Return the [X, Y] coordinate for the center point of the cell that contains the specified text.  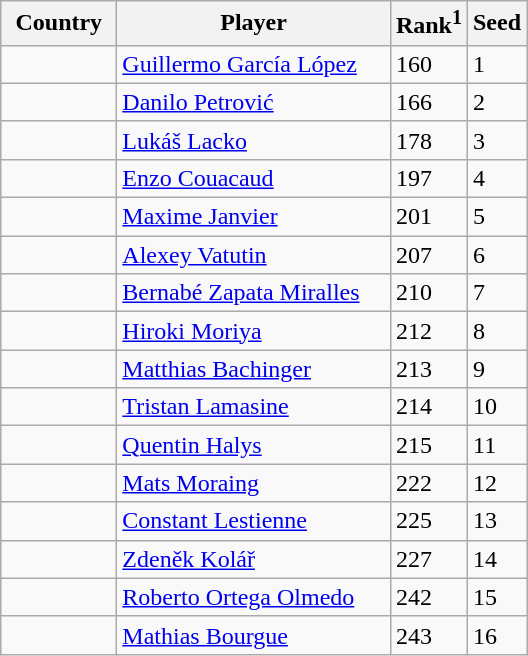
Lukáš Lacko [254, 140]
214 [428, 407]
6 [496, 255]
9 [496, 369]
Enzo Couacaud [254, 178]
243 [428, 635]
Country [59, 24]
5 [496, 217]
Maxime Janvier [254, 217]
Danilo Petrović [254, 102]
15 [496, 597]
201 [428, 217]
210 [428, 293]
1 [496, 64]
Player [254, 24]
Alexey Vatutin [254, 255]
Bernabé Zapata Miralles [254, 293]
178 [428, 140]
242 [428, 597]
12 [496, 483]
Tristan Lamasine [254, 407]
227 [428, 559]
Matthias Bachinger [254, 369]
212 [428, 331]
160 [428, 64]
Guillermo García López [254, 64]
Hiroki Moriya [254, 331]
Seed [496, 24]
Roberto Ortega Olmedo [254, 597]
222 [428, 483]
225 [428, 521]
Mats Moraing [254, 483]
14 [496, 559]
3 [496, 140]
166 [428, 102]
197 [428, 178]
Quentin Halys [254, 445]
4 [496, 178]
207 [428, 255]
Rank1 [428, 24]
10 [496, 407]
2 [496, 102]
215 [428, 445]
11 [496, 445]
Mathias Bourgue [254, 635]
7 [496, 293]
13 [496, 521]
8 [496, 331]
Zdeněk Kolář [254, 559]
Constant Lestienne [254, 521]
16 [496, 635]
213 [428, 369]
